Return the (x, y) coordinate for the center point of the cell that contains the specified text.  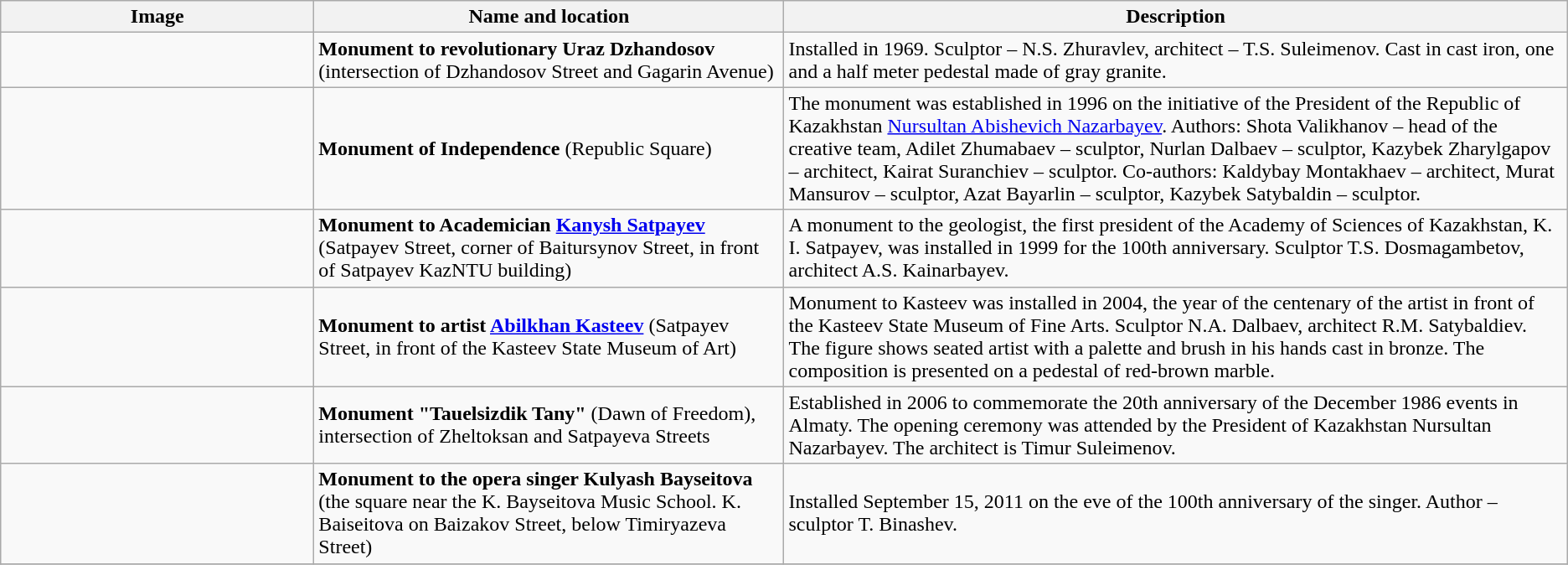
Monument to revolutionary Uraz Dzhandosov (intersection of Dzhandosov Street and Gagarin Avenue) (549, 60)
Monument "Tauelsizdik Tany" (Dawn of Freedom), intersection of Zheltoksan and Satpayeva Streets (549, 425)
Installed September 15, 2011 on the eve of the 100th anniversary of the singer. Author – sculptor T. Binashev. (1176, 513)
Description (1176, 17)
Monument to artist Abilkhan Kasteev (Satpayev Street, in front of the Kasteev State Museum of Art) (549, 337)
Name and location (549, 17)
Monument of Independence (Republic Square) (549, 148)
Installed in 1969. Sculptor – N.S. Zhuravlev, architect – T.S. Suleimenov. Cast in cast iron, one and a half meter pedestal made of gray granite. (1176, 60)
Image (157, 17)
Monument to Academician Kanysh Satpayev (Satpayev Street, corner of Baitursynov Street, in front of Satpayev KazNTU building) (549, 248)
